Detect which cell encompasses the target text, then output its [X, Y] center coordinate. 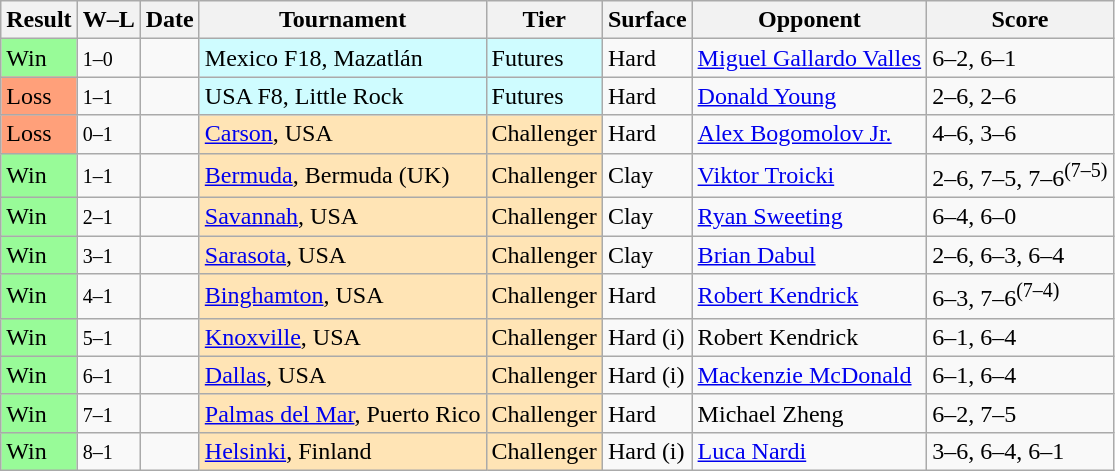
Michael Zheng [810, 413]
Score [1020, 20]
3–6, 6–4, 6–1 [1020, 451]
4–6, 3–6 [1020, 134]
3–1 [108, 255]
4–1 [108, 296]
Tournament [342, 20]
1–0 [108, 58]
Result [39, 20]
6–3, 7–6(7–4) [1020, 296]
Viktor Troicki [810, 176]
Knoxville, USA [342, 337]
8–1 [108, 451]
W–L [108, 20]
Miguel Gallardo Valles [810, 58]
6–4, 6–0 [1020, 217]
7–1 [108, 413]
USA F8, Little Rock [342, 96]
Mexico F18, Mazatlán [342, 58]
Sarasota, USA [342, 255]
Carson, USA [342, 134]
Date [170, 20]
Binghamton, USA [342, 296]
Luca Nardi [810, 451]
Surface [647, 20]
Donald Young [810, 96]
2–6, 6–3, 6–4 [1020, 255]
2–6, 2–6 [1020, 96]
Savannah, USA [342, 217]
Opponent [810, 20]
Mackenzie McDonald [810, 375]
Brian Dabul [810, 255]
Tier [544, 20]
2–1 [108, 217]
Bermuda, Bermuda (UK) [342, 176]
0–1 [108, 134]
Helsinki, Finland [342, 451]
2–6, 7–5, 7–6(7–5) [1020, 176]
6–1 [108, 375]
Alex Bogomolov Jr. [810, 134]
Palmas del Mar, Puerto Rico [342, 413]
6–2, 6–1 [1020, 58]
6–2, 7–5 [1020, 413]
5–1 [108, 337]
Dallas, USA [342, 375]
Ryan Sweeting [810, 217]
